Find where the given text appears and provide that cell's center as (X, Y) coordinate. 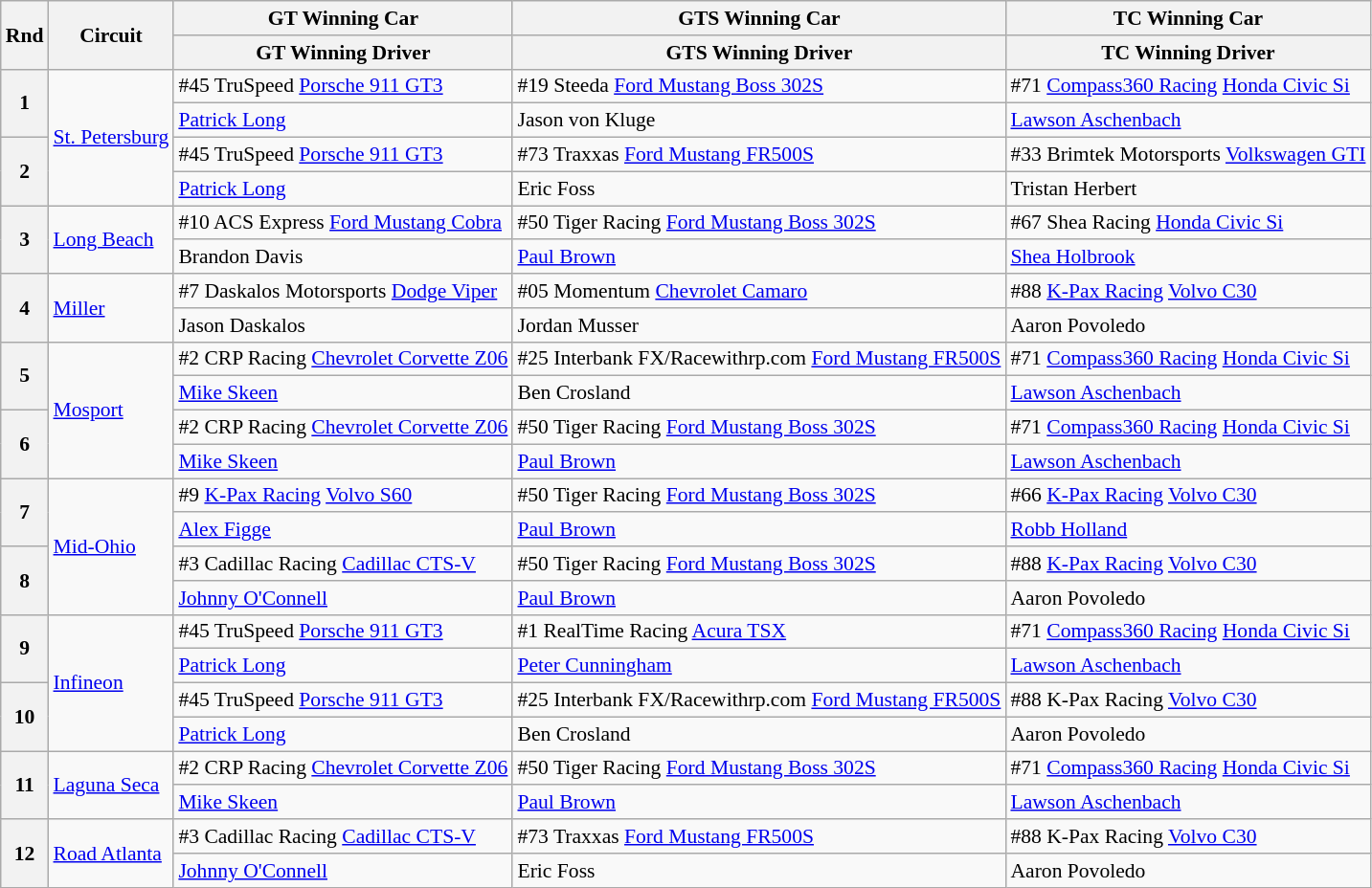
#67 Shea Racing Honda Civic Si (1187, 223)
11 (25, 785)
GTS Winning Car (758, 18)
Long Beach (111, 239)
GTS Winning Driver (758, 53)
St. Petersburg (111, 137)
#7 Daskalos Motorsports Dodge Viper (343, 291)
2 (25, 172)
3 (25, 239)
12 (25, 854)
Circuit (111, 34)
#19 Steeda Ford Mustang Boss 302S (758, 86)
#9 K-Pax Racing Volvo S60 (343, 496)
Miller (111, 308)
TC Winning Car (1187, 18)
#10 ACS Express Ford Mustang Cobra (343, 223)
Jordan Musser (758, 325)
4 (25, 308)
Jason von Kluge (758, 121)
6 (25, 444)
#66 K-Pax Racing Volvo C30 (1187, 496)
Mosport (111, 410)
#1 RealTime Racing Acura TSX (758, 632)
Jason Daskalos (343, 325)
Brandon Davis (343, 257)
5 (25, 375)
GT Winning Driver (343, 53)
7 (25, 513)
Laguna Seca (111, 785)
Peter Cunningham (758, 666)
Rnd (25, 34)
Mid-Ohio (111, 546)
10 (25, 718)
8 (25, 580)
#33 Brimtek Motorsports Volkswagen GTI (1187, 155)
GT Winning Car (343, 18)
TC Winning Driver (1187, 53)
Alex Figge (343, 530)
Infineon (111, 682)
1 (25, 103)
Robb Holland (1187, 530)
Tristan Herbert (1187, 189)
9 (25, 649)
#05 Momentum Chevrolet Camaro (758, 291)
Road Atlanta (111, 854)
Shea Holbrook (1187, 257)
